Output the (X, Y) coordinate of the center of the cell containing the given text.  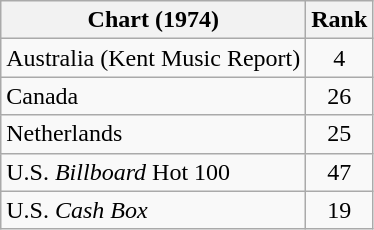
Chart (1974) (154, 20)
Netherlands (154, 134)
4 (340, 58)
26 (340, 96)
U.S. Billboard Hot 100 (154, 172)
47 (340, 172)
19 (340, 210)
Australia (Kent Music Report) (154, 58)
25 (340, 134)
Rank (340, 20)
U.S. Cash Box (154, 210)
Canada (154, 96)
